Return the [X, Y] coordinate for the center point of the cell that contains the specified text.  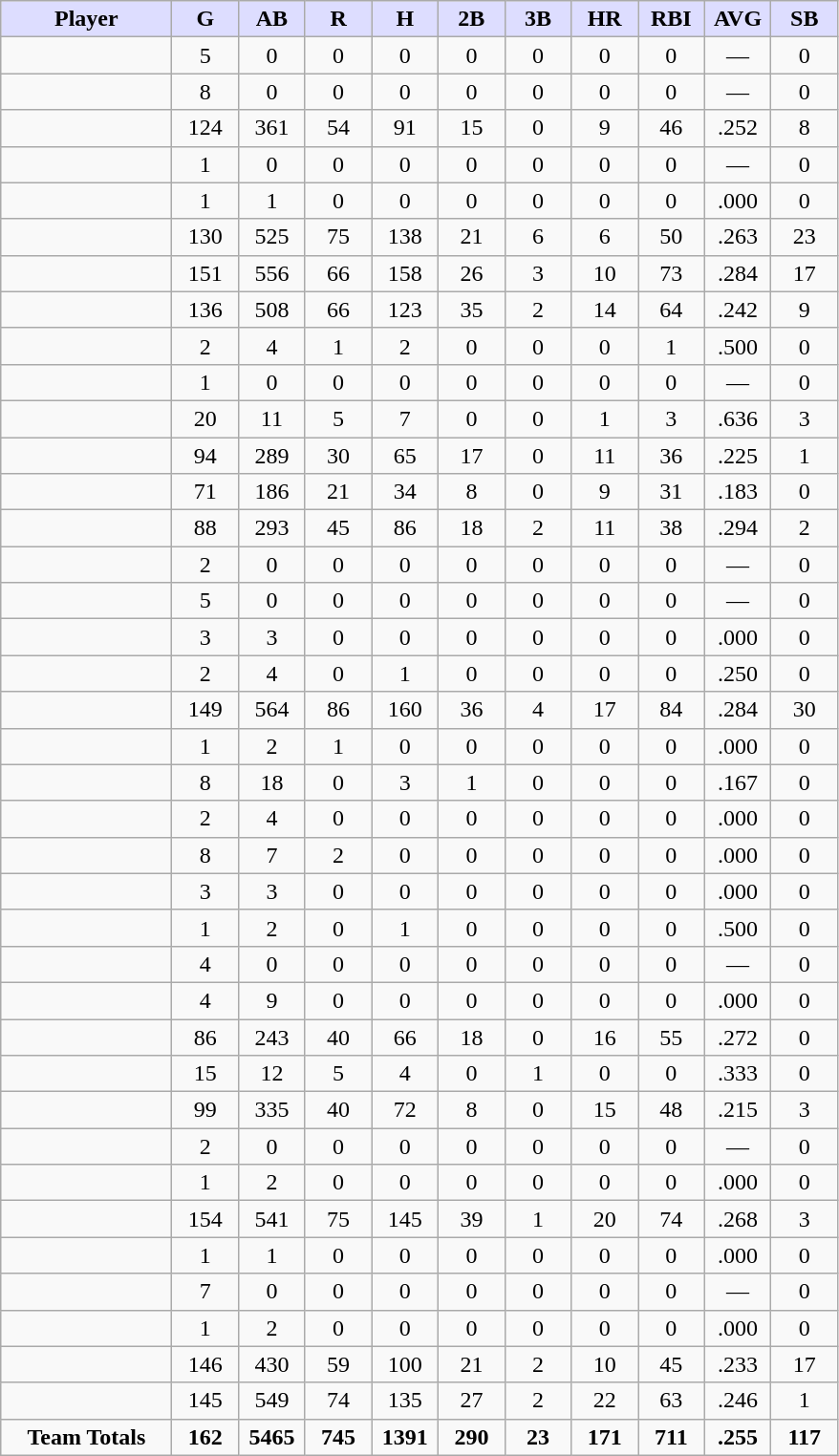
.242 [738, 310]
.294 [738, 528]
14 [605, 310]
59 [338, 1364]
73 [672, 273]
.636 [738, 418]
.215 [738, 1110]
160 [405, 710]
88 [205, 528]
361 [272, 128]
71 [205, 492]
46 [672, 128]
48 [672, 1110]
525 [272, 237]
16 [605, 1037]
39 [472, 1219]
26 [472, 273]
136 [205, 310]
91 [405, 128]
SB [805, 19]
35 [472, 310]
100 [405, 1364]
124 [205, 128]
430 [272, 1364]
55 [672, 1037]
31 [672, 492]
84 [672, 710]
243 [272, 1037]
130 [205, 237]
123 [405, 310]
2B [472, 19]
154 [205, 1219]
138 [405, 237]
289 [272, 456]
72 [405, 1110]
22 [605, 1401]
27 [472, 1401]
.255 [738, 1437]
AVG [738, 19]
.272 [738, 1037]
AB [272, 19]
Team Totals [86, 1437]
.233 [738, 1364]
12 [272, 1074]
171 [605, 1437]
.183 [738, 492]
293 [272, 528]
50 [672, 237]
.167 [738, 782]
711 [672, 1437]
.333 [738, 1074]
151 [205, 273]
99 [205, 1110]
564 [272, 710]
508 [272, 310]
.268 [738, 1219]
541 [272, 1219]
117 [805, 1437]
162 [205, 1437]
R [338, 19]
RBI [672, 19]
63 [672, 1401]
.246 [738, 1401]
.252 [738, 128]
34 [405, 492]
549 [272, 1401]
.250 [738, 674]
149 [205, 710]
556 [272, 273]
745 [338, 1437]
38 [672, 528]
146 [205, 1364]
HR [605, 19]
G [205, 19]
64 [672, 310]
94 [205, 456]
186 [272, 492]
5465 [272, 1437]
290 [472, 1437]
.263 [738, 237]
54 [338, 128]
.225 [738, 456]
135 [405, 1401]
1391 [405, 1437]
H [405, 19]
65 [405, 456]
Player [86, 19]
335 [272, 1110]
158 [405, 273]
3B [538, 19]
